From the cell containing the given text, extract its center point as [X, Y] coordinate. 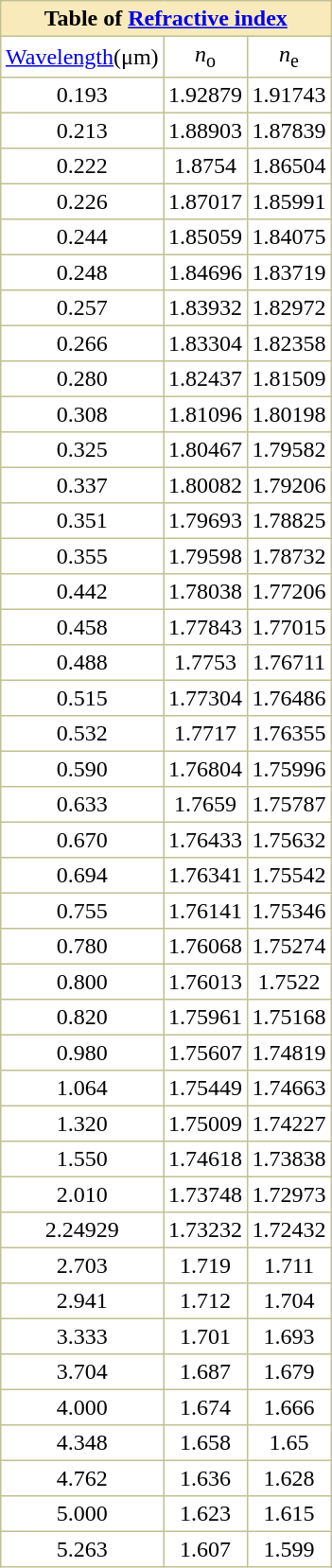
1.76341 [205, 876]
5.263 [82, 1550]
1.84696 [205, 273]
1.666 [288, 1408]
1.83932 [205, 308]
0.226 [82, 202]
0.488 [82, 663]
1.65 [288, 1443]
2.941 [82, 1301]
1.75632 [288, 841]
0.193 [82, 96]
0.257 [82, 308]
1.636 [205, 1479]
1.623 [205, 1514]
4.762 [82, 1479]
1.79206 [288, 486]
1.7522 [288, 983]
1.87839 [288, 131]
1.76711 [288, 663]
0.800 [82, 983]
1.711 [288, 1266]
1.599 [288, 1550]
1.86504 [288, 166]
1.80467 [205, 450]
1.77015 [288, 628]
1.75449 [205, 1089]
5.000 [82, 1514]
1.72432 [288, 1230]
1.674 [205, 1408]
1.7659 [205, 805]
1.80198 [288, 415]
1.76068 [205, 947]
1.75274 [288, 947]
1.8754 [205, 166]
1.658 [205, 1443]
0.670 [82, 841]
1.74663 [288, 1089]
1.79598 [205, 557]
1.79582 [288, 450]
1.75607 [205, 1054]
2.703 [82, 1266]
0.458 [82, 628]
0.337 [82, 486]
1.78732 [288, 557]
3.333 [82, 1337]
1.7753 [205, 663]
1.79693 [205, 521]
0.222 [82, 166]
1.75168 [288, 1018]
0.280 [82, 379]
4.348 [82, 1443]
1.75961 [205, 1018]
1.064 [82, 1089]
1.701 [205, 1337]
1.615 [288, 1514]
1.320 [82, 1124]
1.81509 [288, 379]
1.75009 [205, 1124]
0.820 [82, 1018]
0.780 [82, 947]
0.308 [82, 415]
0.213 [82, 131]
1.76804 [205, 770]
1.687 [205, 1372]
1.550 [82, 1159]
1.83304 [205, 344]
1.82972 [288, 308]
1.704 [288, 1301]
1.75542 [288, 876]
1.75996 [288, 770]
1.84075 [288, 237]
1.82437 [205, 379]
3.704 [82, 1372]
1.76013 [205, 983]
1.80082 [205, 486]
1.719 [205, 1266]
1.693 [288, 1337]
Wavelength(μm) [82, 57]
1.73748 [205, 1195]
0.442 [82, 592]
1.712 [205, 1301]
2.24929 [82, 1230]
1.607 [205, 1550]
1.77206 [288, 592]
1.7717 [205, 734]
1.74618 [205, 1159]
1.76141 [205, 912]
1.88903 [205, 131]
1.679 [288, 1372]
1.78038 [205, 592]
0.351 [82, 521]
1.85991 [288, 202]
0.755 [82, 912]
1.91743 [288, 96]
1.72973 [288, 1195]
0.532 [82, 734]
1.628 [288, 1479]
1.77843 [205, 628]
4.000 [82, 1408]
0.980 [82, 1054]
0.590 [82, 770]
1.83719 [288, 273]
0.325 [82, 450]
1.74227 [288, 1124]
1.75346 [288, 912]
0.355 [82, 557]
1.73838 [288, 1159]
1.87017 [205, 202]
1.78825 [288, 521]
0.694 [82, 876]
1.76433 [205, 841]
1.81096 [205, 415]
1.74819 [288, 1054]
1.82358 [288, 344]
0.244 [82, 237]
no [205, 57]
1.76355 [288, 734]
1.73232 [205, 1230]
0.515 [82, 699]
Table of Refractive index [166, 19]
1.92879 [205, 96]
ne [288, 57]
1.77304 [205, 699]
0.248 [82, 273]
1.76486 [288, 699]
0.266 [82, 344]
1.85059 [205, 237]
2.010 [82, 1195]
0.633 [82, 805]
1.75787 [288, 805]
